Search for the cell housing the specified text and yield its (x, y) center coordinate. 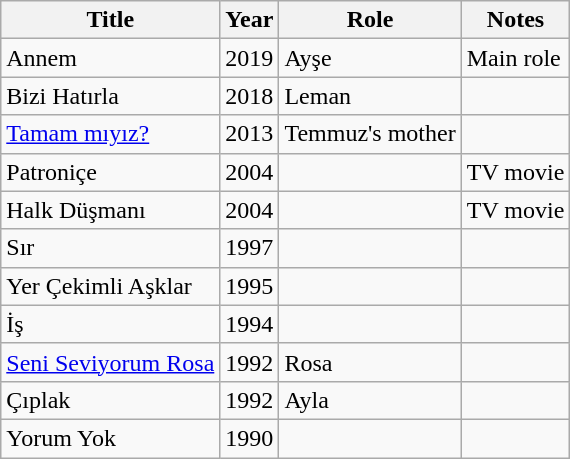
2019 (250, 58)
Seni Seviyorum Rosa (110, 362)
Annem (110, 58)
1990 (250, 438)
Sır (110, 248)
Ayla (370, 400)
Halk Düşmanı (110, 210)
Çıplak (110, 400)
Patroniçe (110, 172)
Leman (370, 96)
Tamam mıyız? (110, 134)
1995 (250, 286)
İş (110, 324)
Yorum Yok (110, 438)
Rosa (370, 362)
Year (250, 20)
Yer Çekimli Aşklar (110, 286)
1997 (250, 248)
Ayşe (370, 58)
Main role (516, 58)
Temmuz's mother (370, 134)
Role (370, 20)
1994 (250, 324)
2013 (250, 134)
2018 (250, 96)
Bizi Hatırla (110, 96)
Notes (516, 20)
Title (110, 20)
